Return the (x, y) coordinate for the center point of the cell that contains the specified text.  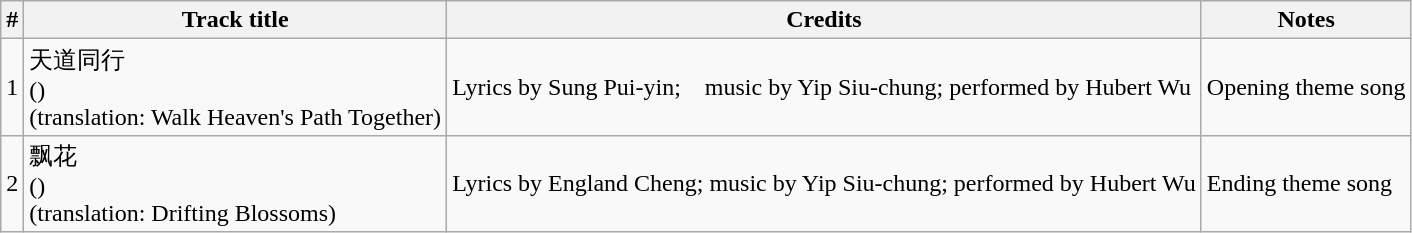
# (12, 20)
Ending theme song (1306, 184)
Notes (1306, 20)
1 (12, 88)
Track title (236, 20)
Lyrics by Sung Pui-yin; music by Yip Siu-chung; performed by Hubert Wu (824, 88)
2 (12, 184)
Opening theme song (1306, 88)
天道同行()(translation: Walk Heaven's Path Together) (236, 88)
飘花()(translation: Drifting Blossoms) (236, 184)
Lyrics by England Cheng; music by Yip Siu-chung; performed by Hubert Wu (824, 184)
Credits (824, 20)
